Scan for the cell matching the given text and deliver its (x, y) coordinate at center. 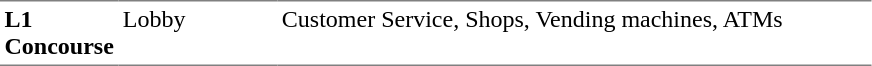
Customer Service, Shops, Vending machines, ATMs (574, 33)
Lobby (198, 33)
L1Concourse (59, 33)
